Return the [X, Y] coordinate for the center point of the cell that contains the specified text.  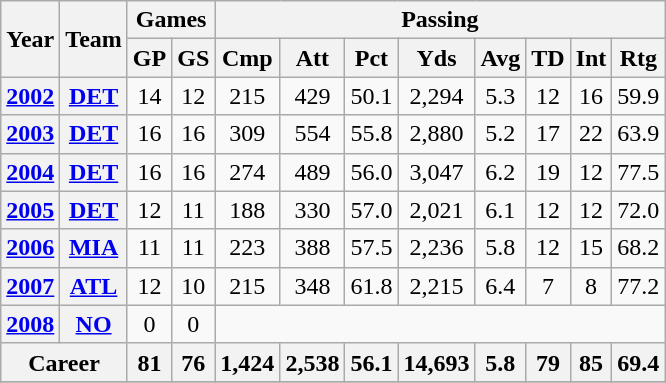
2,021 [436, 210]
2008 [30, 324]
Att [312, 58]
7 [548, 286]
69.4 [638, 362]
489 [312, 172]
72.0 [638, 210]
2,294 [436, 96]
388 [312, 248]
77.5 [638, 172]
14 [149, 96]
429 [312, 96]
56.1 [372, 362]
68.2 [638, 248]
2,880 [436, 134]
61.8 [372, 286]
6.2 [500, 172]
2005 [30, 210]
Int [591, 58]
554 [312, 134]
Passing [440, 20]
19 [548, 172]
MIA [94, 248]
2007 [30, 286]
5.2 [500, 134]
3,047 [436, 172]
17 [548, 134]
Yds [436, 58]
63.9 [638, 134]
2002 [30, 96]
6.4 [500, 286]
Avg [500, 58]
56.0 [372, 172]
2,236 [436, 248]
85 [591, 362]
2,215 [436, 286]
22 [591, 134]
Games [170, 20]
76 [194, 362]
59.9 [638, 96]
2004 [30, 172]
348 [312, 286]
15 [591, 248]
Cmp [248, 58]
79 [548, 362]
2003 [30, 134]
Pct [372, 58]
57.0 [372, 210]
8 [591, 286]
57.5 [372, 248]
1,424 [248, 362]
TD [548, 58]
Team [94, 39]
Rtg [638, 58]
NO [94, 324]
Career [64, 362]
6.1 [500, 210]
GS [194, 58]
188 [248, 210]
ATL [94, 286]
309 [248, 134]
2,538 [312, 362]
GP [149, 58]
77.2 [638, 286]
5.3 [500, 96]
Year [30, 39]
330 [312, 210]
55.8 [372, 134]
2006 [30, 248]
81 [149, 362]
274 [248, 172]
10 [194, 286]
223 [248, 248]
50.1 [372, 96]
14,693 [436, 362]
